Identify which cell holds the provided text, then report its (x, y) central coordinate. 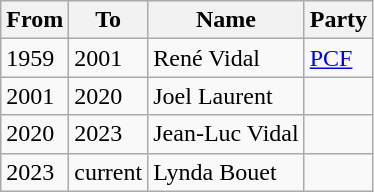
To (108, 20)
Joel Laurent (226, 96)
Lynda Bouet (226, 172)
Jean-Luc Vidal (226, 134)
Party (338, 20)
1959 (35, 58)
PCF (338, 58)
Name (226, 20)
René Vidal (226, 58)
From (35, 20)
current (108, 172)
